Find where the given text appears and provide that cell's center as [x, y] coordinate. 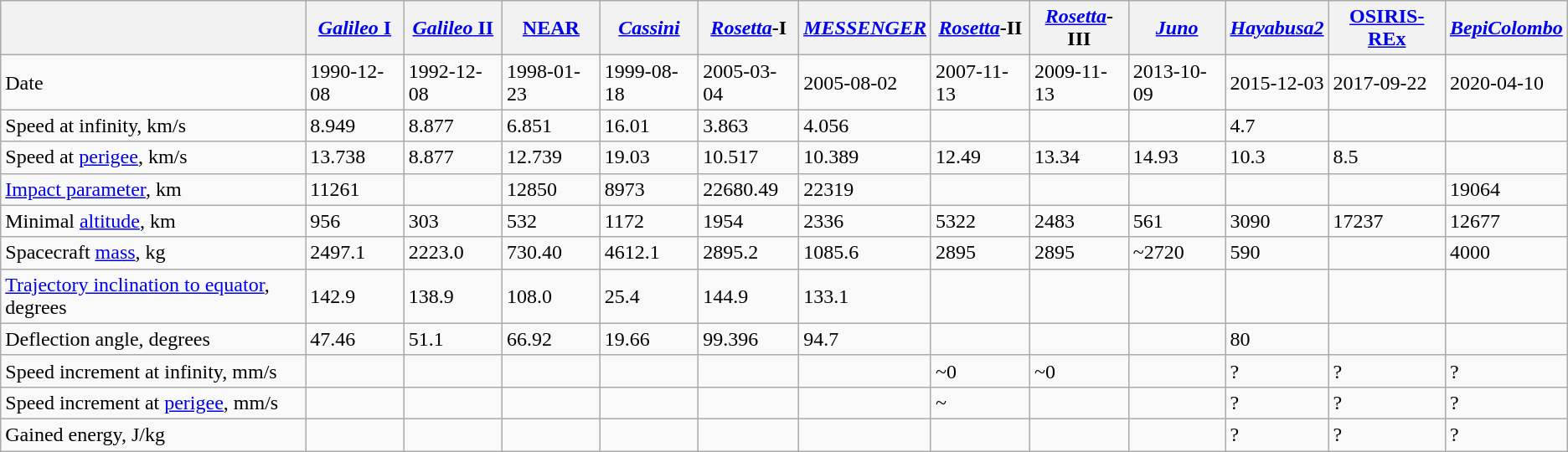
BepiColombo [1506, 28]
561 [1177, 221]
Speed at perigee, km/s [153, 157]
2223.0 [452, 253]
138.9 [452, 296]
5322 [980, 221]
142.9 [355, 296]
12.49 [980, 157]
144.9 [749, 296]
22680.49 [749, 189]
4612.1 [649, 253]
12850 [551, 189]
2005-08-02 [865, 82]
1172 [649, 221]
3.863 [749, 126]
Trajectory inclination to equator, degrees [153, 296]
19064 [1506, 189]
1998-01-23 [551, 82]
2009-11-13 [1079, 82]
19.03 [649, 157]
Gained energy, J/kg [153, 434]
Impact parameter, km [153, 189]
3090 [1277, 221]
Speed increment at perigee, mm/s [153, 403]
2895.2 [749, 253]
14.93 [1177, 157]
Galileo I [355, 28]
11261 [355, 189]
8973 [649, 189]
4.056 [865, 126]
17237 [1387, 221]
Rosetta-III [1079, 28]
2020-04-10 [1506, 82]
4.7 [1277, 126]
2483 [1079, 221]
22319 [865, 189]
MESSENGER [865, 28]
108.0 [551, 296]
956 [355, 221]
Hayabusa2 [1277, 28]
Speed increment at infinity, mm/s [153, 371]
1992-12-08 [452, 82]
Rosetta-II [980, 28]
2497.1 [355, 253]
12677 [1506, 221]
13.738 [355, 157]
~ [980, 403]
10.389 [865, 157]
4000 [1506, 253]
1954 [749, 221]
~2720 [1177, 253]
16.01 [649, 126]
80 [1277, 339]
2015-12-03 [1277, 82]
303 [452, 221]
8.949 [355, 126]
51.1 [452, 339]
10.3 [1277, 157]
2007-11-13 [980, 82]
1085.6 [865, 253]
Juno [1177, 28]
47.46 [355, 339]
2005-03-04 [749, 82]
532 [551, 221]
Deflection angle, degrees [153, 339]
2013-10-09 [1177, 82]
13.34 [1079, 157]
10.517 [749, 157]
19.66 [649, 339]
OSIRIS-REx [1387, 28]
Cassini [649, 28]
Rosetta-I [749, 28]
25.4 [649, 296]
Date [153, 82]
12.739 [551, 157]
1999-08-18 [649, 82]
Speed at infinity, km/s [153, 126]
133.1 [865, 296]
1990-12-08 [355, 82]
66.92 [551, 339]
Spacecraft mass, kg [153, 253]
NEAR [551, 28]
94.7 [865, 339]
8.5 [1387, 157]
Galileo II [452, 28]
2336 [865, 221]
6.851 [551, 126]
Minimal altitude, km [153, 221]
2017-09-22 [1387, 82]
590 [1277, 253]
99.396 [749, 339]
730.40 [551, 253]
